Extract the [X, Y] coordinate from the center of the cell holding the provided text.  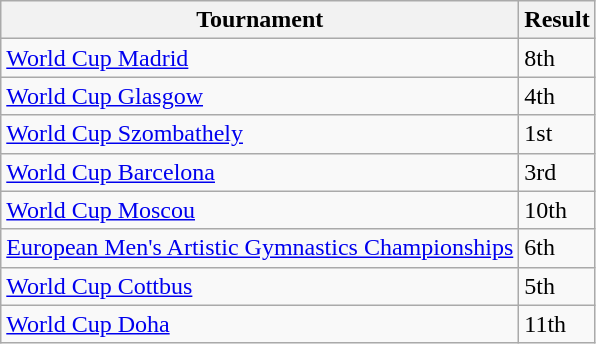
Tournament [260, 20]
European Men's Artistic Gymnastics Championships [260, 248]
World Cup Moscou [260, 210]
World Cup Doha [260, 324]
World Cup Barcelona [260, 172]
World Cup Madrid [260, 58]
1st [557, 134]
11th [557, 324]
5th [557, 286]
World Cup Szombathely [260, 134]
6th [557, 248]
World Cup Glasgow [260, 96]
Result [557, 20]
4th [557, 96]
8th [557, 58]
World Cup Cottbus [260, 286]
10th [557, 210]
3rd [557, 172]
